For the text-containing cell, return its midpoint in [x, y] coordinate format. 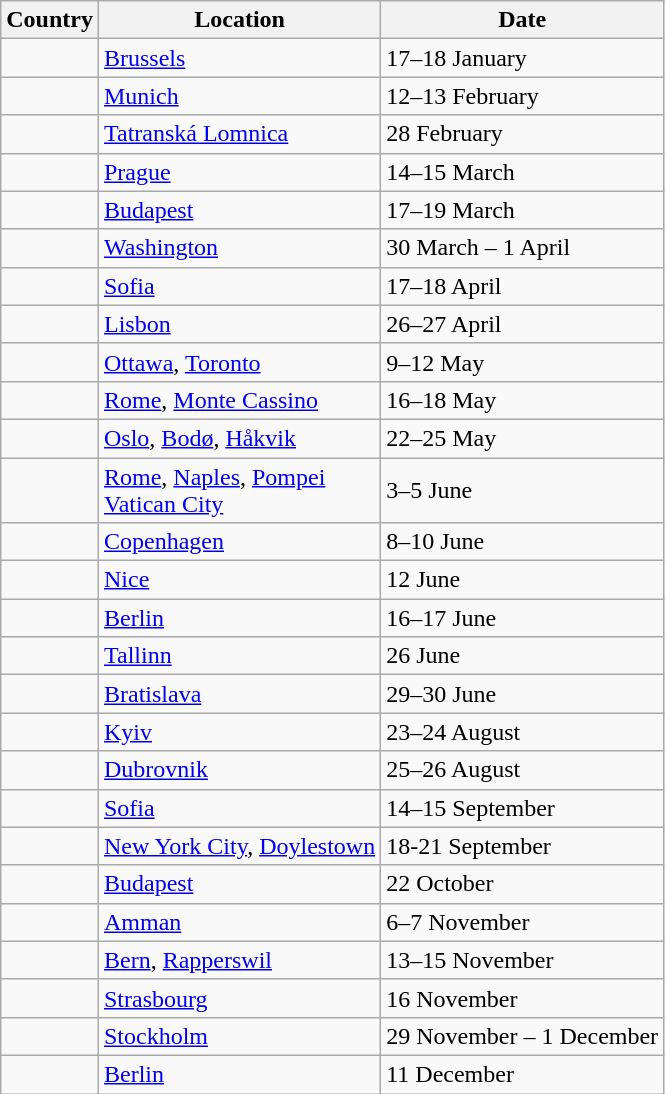
12–13 February [522, 96]
17–18 April [522, 286]
30 March – 1 April [522, 248]
12 June [522, 580]
Location [239, 20]
Munich [239, 96]
25–26 August [522, 770]
9–12 May [522, 362]
Bern, Rapperswil [239, 960]
8–10 June [522, 542]
17–18 January [522, 58]
18-21 September [522, 846]
22–25 May [522, 438]
26–27 April [522, 324]
16 November [522, 998]
3–5 June [522, 490]
6–7 November [522, 922]
17–19 March [522, 210]
Kyiv [239, 732]
Rome, Naples, PompeiVatican City [239, 490]
16–18 May [522, 400]
Date [522, 20]
New York City, Doylestown [239, 846]
Brussels [239, 58]
13–15 November [522, 960]
Dubrovnik [239, 770]
26 June [522, 656]
Oslo, Bodø, Håkvik [239, 438]
Washington [239, 248]
Copenhagen [239, 542]
23–24 August [522, 732]
Bratislava [239, 694]
Stockholm [239, 1036]
Tatranská Lomnica [239, 134]
Country [50, 20]
Nice [239, 580]
Amman [239, 922]
Prague [239, 172]
Tallinn [239, 656]
14–15 September [522, 808]
14–15 March [522, 172]
22 October [522, 884]
29 November – 1 December [522, 1036]
Lisbon [239, 324]
Strasbourg [239, 998]
16–17 June [522, 618]
11 December [522, 1074]
29–30 June [522, 694]
Rome, Monte Cassino [239, 400]
Ottawa, Toronto [239, 362]
28 February [522, 134]
